Return the [x, y] coordinate for the center point of the cell that contains the specified text.  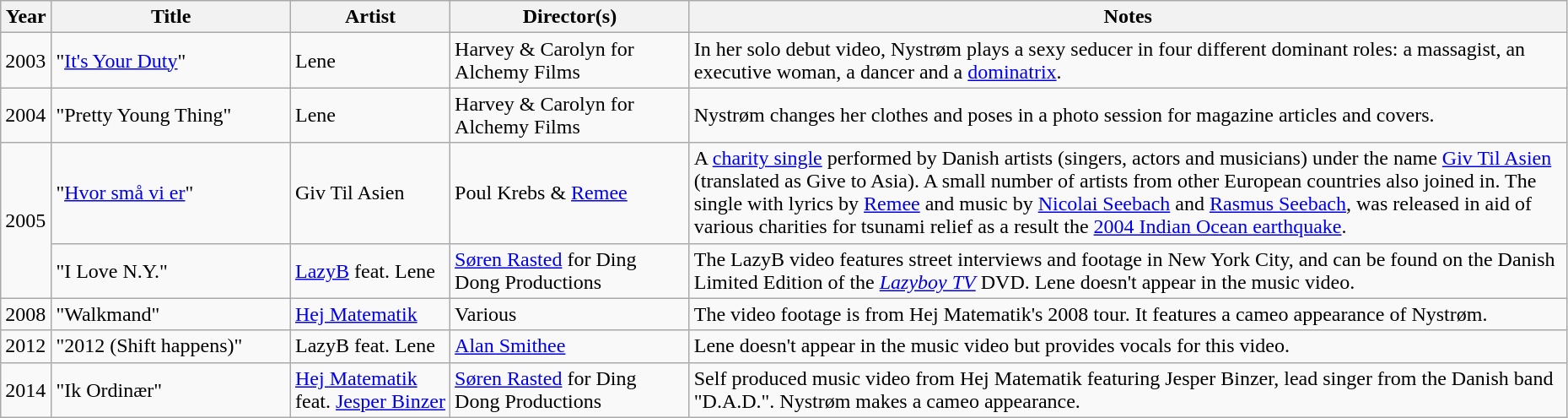
2012 [26, 346]
In her solo debut video, Nystrøm plays a sexy seducer in four different dominant roles: a massagist, an executive woman, a dancer and a dominatrix. [1128, 61]
Director(s) [570, 17]
"Hvor små vi er" [171, 193]
Artist [369, 17]
Various [570, 314]
Lene doesn't appear in the music video but provides vocals for this video. [1128, 346]
2003 [26, 61]
Hej Matematik [369, 314]
"I Love N.Y." [171, 270]
"Pretty Young Thing" [171, 115]
"Walkmand" [171, 314]
Nystrøm changes her clothes and poses in a photo session for magazine articles and covers. [1128, 115]
2008 [26, 314]
"It's Your Duty" [171, 61]
"2012 (Shift happens)" [171, 346]
Poul Krebs & Remee [570, 193]
2004 [26, 115]
Self produced music video from Hej Matematik featuring Jesper Binzer, lead singer from the Danish band "D.A.D.". Nystrøm makes a cameo appearance. [1128, 390]
The video footage is from Hej Matematik's 2008 tour. It features a cameo appearance of Nystrøm. [1128, 314]
2005 [26, 220]
"Ik Ordinær" [171, 390]
Alan Smithee [570, 346]
Year [26, 17]
2014 [26, 390]
Title [171, 17]
Giv Til Asien [369, 193]
Hej Matematik feat. Jesper Binzer [369, 390]
Notes [1128, 17]
